Search for the cell housing the specified text and yield its [x, y] center coordinate. 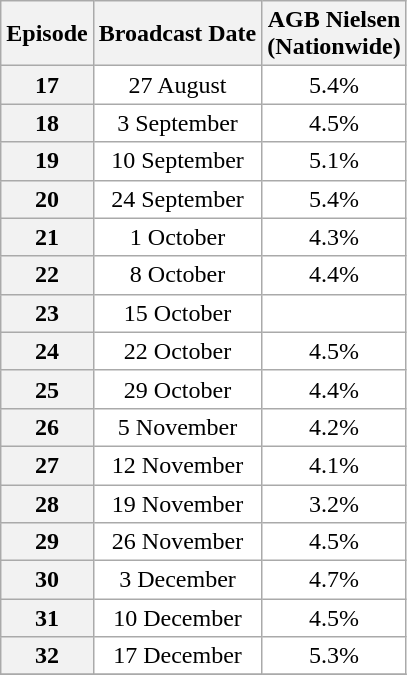
5.3% [334, 656]
27 [47, 465]
4.7% [334, 580]
19 [47, 161]
25 [47, 389]
20 [47, 199]
26 [47, 427]
23 [47, 313]
10 December [178, 618]
17 December [178, 656]
22 [47, 275]
1 October [178, 237]
4.2% [334, 427]
24 [47, 351]
10 September [178, 161]
29 October [178, 389]
32 [47, 656]
28 [47, 503]
5 November [178, 427]
19 November [178, 503]
15 October [178, 313]
17 [47, 85]
3 December [178, 580]
27 August [178, 85]
22 October [178, 351]
29 [47, 542]
3 September [178, 123]
26 November [178, 542]
24 September [178, 199]
12 November [178, 465]
Episode [47, 34]
8 October [178, 275]
30 [47, 580]
3.2% [334, 503]
31 [47, 618]
4.1% [334, 465]
5.1% [334, 161]
21 [47, 237]
Broadcast Date [178, 34]
4.3% [334, 237]
18 [47, 123]
AGB Nielsen(Nationwide) [334, 34]
